Extract the [x, y] coordinate from the center of the cell holding the provided text.  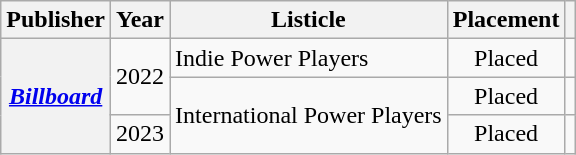
Billboard [56, 96]
2022 [140, 77]
Publisher [56, 20]
International Power Players [309, 115]
2023 [140, 134]
Listicle [309, 20]
Year [140, 20]
Indie Power Players [309, 58]
Placement [506, 20]
